Identify which cell holds the provided text, then report its (x, y) central coordinate. 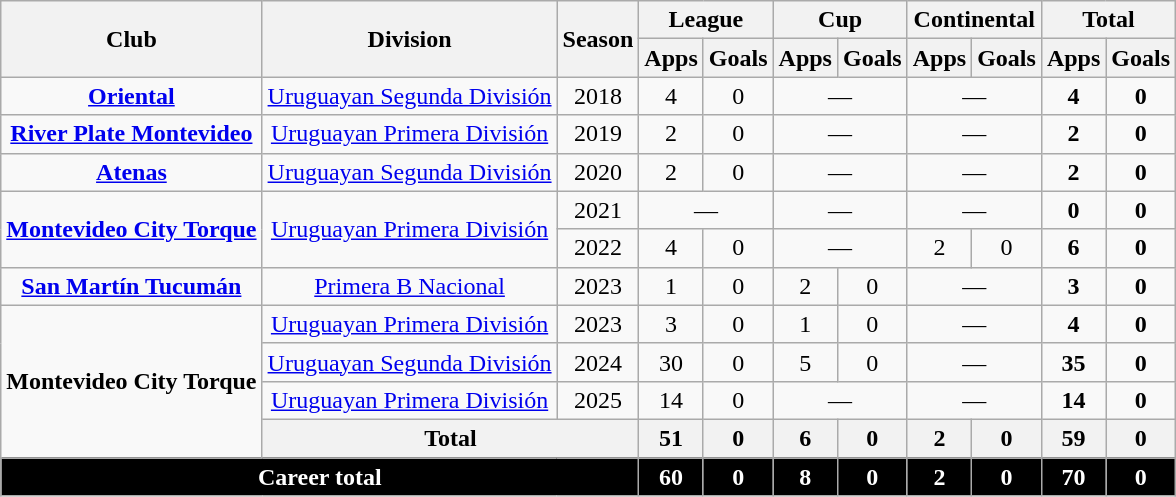
2021 (598, 210)
2018 (598, 96)
5 (805, 362)
8 (805, 477)
2020 (598, 172)
60 (671, 477)
2019 (598, 134)
Oriental (132, 96)
Division (410, 39)
River Plate Montevideo (132, 134)
30 (671, 362)
Cup (840, 20)
Season (598, 39)
Club (132, 39)
70 (1073, 477)
Career total (320, 477)
51 (671, 438)
2024 (598, 362)
35 (1073, 362)
Primera B Nacional (410, 286)
Atenas (132, 172)
San Martín Tucumán (132, 286)
2022 (598, 248)
59 (1073, 438)
Continental (974, 20)
2025 (598, 400)
League (706, 20)
